Capture the cell that displays the provided text and extract its [x, y] central coordinate. 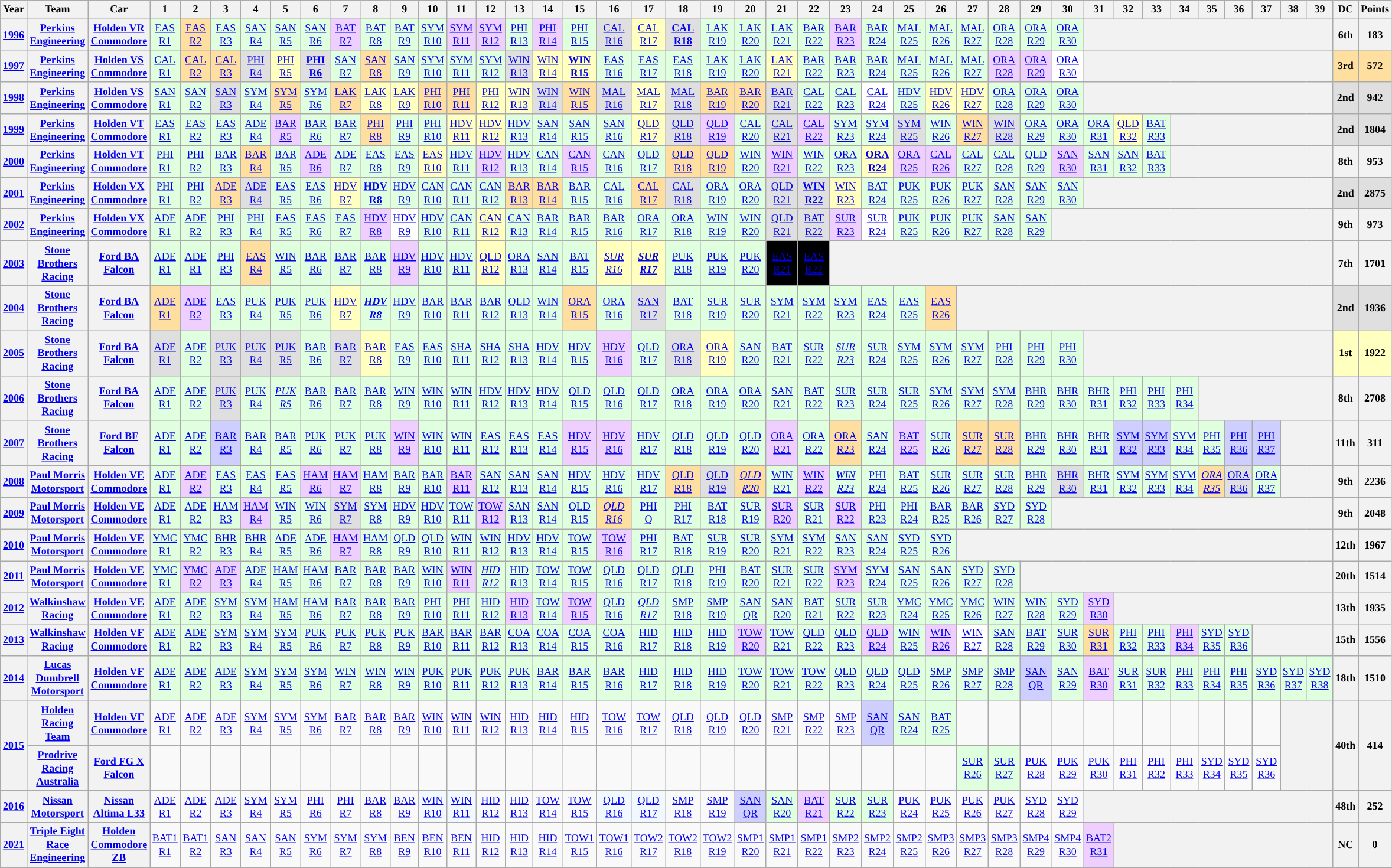
6th [1345, 35]
COAR14 [548, 640]
1996 [14, 35]
HDVR25 [909, 98]
SMP4R29 [1036, 845]
SMPR22 [814, 723]
SURR16 [614, 263]
34 [1185, 9]
3rd [1345, 67]
SURR30 [1068, 640]
2010 [14, 545]
32 [1128, 9]
183 [1375, 35]
SMPR21 [782, 723]
SMP1R21 [782, 845]
2011 [14, 577]
BENR10 [433, 845]
BAT1R2 [195, 845]
11 [461, 9]
2002 [14, 225]
WINR7 [346, 678]
311 [1375, 443]
PUKR11 [461, 678]
19 [717, 9]
BATR9 [405, 35]
ORAR16 [614, 308]
TOWR22 [814, 678]
LAKR7 [346, 98]
EASR24 [878, 308]
EASR25 [909, 308]
SHAR13 [519, 353]
572 [1375, 67]
MALR16 [614, 98]
EASR21 [782, 263]
BATR24 [878, 193]
2000 [14, 162]
1 [165, 9]
30 [1068, 9]
2005 [14, 353]
BHRR4 [256, 545]
Year [14, 9]
SYDR30 [1099, 608]
SYMR28 [1005, 398]
CANR15 [579, 162]
SMP3R28 [1005, 845]
YMCR26 [973, 608]
PHIR13 [519, 35]
QLDR12 [490, 263]
2013 [14, 640]
TOW2R19 [717, 845]
2236 [1375, 481]
EASR8 [376, 162]
27 [973, 9]
12th [1345, 545]
Holden Racing Team [57, 723]
PHIR12 [490, 98]
SMPR23 [846, 723]
SANR6 [315, 35]
PHIR23 [878, 513]
BARR26 [973, 513]
Prodrive Racing Australia [57, 768]
PUKR18 [683, 263]
SYDR38 [1319, 678]
SANR31 [1099, 162]
HAMR3 [226, 513]
1510 [1375, 678]
PHIR30 [1068, 353]
SMP3R27 [973, 845]
1997 [14, 67]
4 [256, 9]
SYDR37 [1293, 678]
CALR27 [973, 162]
Lucas Dumbrell Motorsport [57, 678]
CANR13 [519, 225]
31 [1099, 9]
5 [286, 9]
SMP3R26 [941, 845]
YMCR25 [941, 608]
SANR16 [614, 130]
Holden Commodore ZB [119, 845]
ADER5 [286, 545]
24 [878, 9]
14 [548, 9]
SHAR11 [461, 353]
QLDR10 [433, 545]
PUKR19 [717, 263]
38 [1293, 9]
SMP1R22 [814, 845]
SMP2R23 [846, 845]
6 [315, 9]
CALR28 [1005, 162]
SANR15 [579, 130]
EASR7 [346, 225]
HIDR15 [579, 723]
2004 [14, 308]
2001 [14, 193]
40th [1345, 746]
1701 [1375, 263]
BATR7 [346, 35]
EASR26 [941, 308]
0 [1375, 845]
PUKR10 [433, 678]
Nissan Motorsport [57, 807]
12 [490, 9]
SMPR27 [973, 678]
CANR10 [433, 193]
SMP2R24 [878, 845]
BHRR3 [226, 545]
HAMR4 [256, 513]
SANR9 [405, 67]
2708 [1375, 398]
ORAR35 [1212, 481]
PUKR13 [519, 678]
28 [1005, 9]
COAR15 [579, 640]
CALR23 [846, 98]
PHIR8 [376, 130]
PUKR9 [405, 640]
ORAR36 [1239, 481]
CALR21 [782, 130]
7th [1345, 263]
35 [1212, 9]
SMP2R25 [909, 845]
8 [376, 9]
ADER7 [346, 162]
953 [1375, 162]
COAR13 [519, 640]
MALR18 [683, 98]
13th [1345, 608]
Nissan Altima L33 [119, 807]
PHIR37 [1266, 443]
SANR26 [941, 577]
BATR29 [1036, 640]
18th [1345, 678]
PHIR29 [1036, 353]
23 [846, 9]
39 [1319, 9]
EASR18 [683, 67]
15th [1345, 640]
SANR17 [648, 308]
PUKR20 [751, 263]
SANR12 [490, 481]
BARR20 [751, 98]
10 [433, 9]
PHIR31 [1128, 768]
20th [1345, 577]
36 [1239, 9]
CALR20 [751, 130]
WINR8 [376, 678]
Holden VR Commodore [119, 35]
EASR17 [648, 67]
Team [57, 9]
PUKR28 [1036, 768]
13 [519, 9]
1922 [1375, 353]
HDVR26 [941, 98]
PHIR28 [1005, 353]
TOWR17 [648, 723]
ORAR24 [878, 162]
16 [614, 9]
Points [1375, 9]
TOW2R18 [683, 845]
SYDR34 [1212, 768]
CANR14 [548, 162]
2003 [14, 263]
2009 [14, 513]
QLDR9 [405, 545]
973 [1375, 225]
2008 [14, 481]
ORAR37 [1266, 481]
BAT1R1 [165, 845]
Car [119, 9]
Ford BF Falcon [119, 443]
9 [405, 9]
2016 [14, 807]
BATR20 [751, 577]
SYDR25 [909, 545]
2007 [14, 443]
1998 [14, 98]
25 [909, 9]
TOW1R15 [579, 845]
414 [1375, 746]
3 [226, 9]
BARR25 [941, 513]
LAKR8 [376, 98]
SANR7 [346, 67]
QLDR25 [909, 678]
BENR11 [461, 845]
PUKR12 [490, 678]
MALR17 [648, 98]
QLDR13 [519, 308]
SANR1 [165, 98]
ORAR22 [814, 443]
942 [1375, 98]
COAR16 [614, 640]
ORAR31 [1099, 130]
22 [814, 9]
1804 [1375, 130]
SMPR26 [941, 678]
2 [195, 9]
EASR13 [519, 443]
2875 [1375, 193]
1999 [14, 130]
PHIR15 [579, 35]
QLDR32 [1128, 130]
21 [782, 9]
2021 [14, 845]
PHIR7 [346, 807]
PUKR24 [909, 807]
SANR8 [376, 67]
YMCR24 [909, 608]
SMP4R30 [1068, 845]
BARR13 [519, 193]
SANR23 [846, 545]
11th [1345, 443]
BATR15 [579, 263]
1967 [1375, 545]
EASR12 [490, 443]
SYDR26 [941, 545]
SHAR12 [490, 353]
TOW2R17 [648, 845]
EASR16 [614, 67]
2014 [14, 678]
26 [941, 9]
1556 [1375, 640]
CALR2 [195, 67]
TOW1R16 [614, 845]
BATR30 [1099, 678]
17 [648, 9]
BARR21 [782, 98]
TOWR11 [461, 513]
PHIR9 [405, 130]
15 [579, 9]
29 [1036, 9]
TOWR12 [490, 513]
DC [1345, 9]
SANR25 [909, 577]
SANR21 [782, 398]
1936 [1375, 308]
WINR6 [315, 513]
PHIR19 [717, 577]
HDVR27 [973, 98]
SURR17 [648, 263]
ORAR21 [782, 443]
2012 [14, 608]
2015 [14, 746]
BAT2R31 [1099, 845]
252 [1375, 807]
CALR24 [878, 98]
WINR19 [717, 225]
SURR25 [909, 398]
SANR2 [195, 98]
CALR26 [941, 162]
PHIR5 [286, 67]
NC [1345, 845]
LAKR9 [405, 98]
7 [346, 9]
SMPR28 [1005, 678]
BARR19 [717, 98]
CANR16 [614, 162]
1514 [1375, 577]
ORAR13 [519, 263]
1st [1345, 353]
Triple Eight Race Engineering [57, 845]
Ford FG X Falcon [119, 768]
SANR32 [1128, 162]
QLDR29 [1036, 162]
QLDR22 [814, 640]
ORAR15 [579, 308]
PUKR30 [1099, 768]
EASR22 [814, 263]
CALR1 [165, 67]
PHIQ [648, 513]
2006 [14, 398]
WINR25 [909, 640]
PHIR14 [548, 35]
BENR9 [405, 845]
ORAR25 [909, 162]
PHIR36 [1239, 443]
EASR14 [548, 443]
BATR8 [376, 35]
PUKR29 [1068, 768]
CALR3 [226, 67]
20 [751, 9]
18 [683, 9]
SMP1R20 [751, 845]
1935 [1375, 608]
37 [1266, 9]
SURR32 [1156, 678]
33 [1156, 9]
2048 [1375, 513]
48th [1345, 807]
ORAR17 [648, 225]
